For the text-containing cell, return its midpoint in [X, Y] coordinate format. 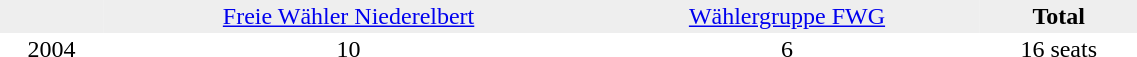
Wählergruppe FWG [787, 16]
Freie Wähler Niederelbert [348, 16]
